Locate the cell with the specified text and output its (X, Y) center coordinate. 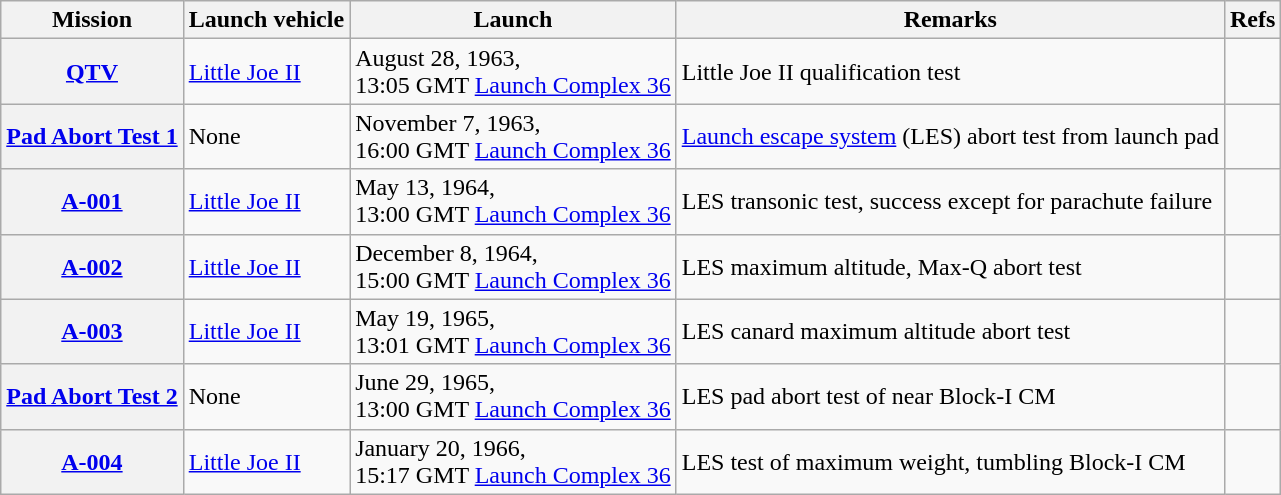
Launch escape system (LES) abort test from launch pad (950, 136)
Pad Abort Test 1 (92, 136)
LES maximum altitude, Max-Q abort test (950, 266)
November 7, 1963,16:00 GMT Launch Complex 36 (514, 136)
Launch vehicle (266, 20)
December 8, 1964,15:00 GMT Launch Complex 36 (514, 266)
QTV (92, 72)
LES transonic test, success except for parachute failure (950, 202)
LES test of maximum weight, tumbling Block-I CM (950, 462)
Remarks (950, 20)
A-002 (92, 266)
Pad Abort Test 2 (92, 396)
A-001 (92, 202)
LES canard maximum altitude abort test (950, 332)
Launch (514, 20)
January 20, 1966,15:17 GMT Launch Complex 36 (514, 462)
A-004 (92, 462)
Mission (92, 20)
June 29, 1965,13:00 GMT Launch Complex 36 (514, 396)
May 13, 1964,13:00 GMT Launch Complex 36 (514, 202)
August 28, 1963,13:05 GMT Launch Complex 36 (514, 72)
A-003 (92, 332)
Refs (1252, 20)
Little Joe II qualification test (950, 72)
May 19, 1965,13:01 GMT Launch Complex 36 (514, 332)
LES pad abort test of near Block-I CM (950, 396)
